Scan for the cell matching the given text and deliver its [x, y] coordinate at center. 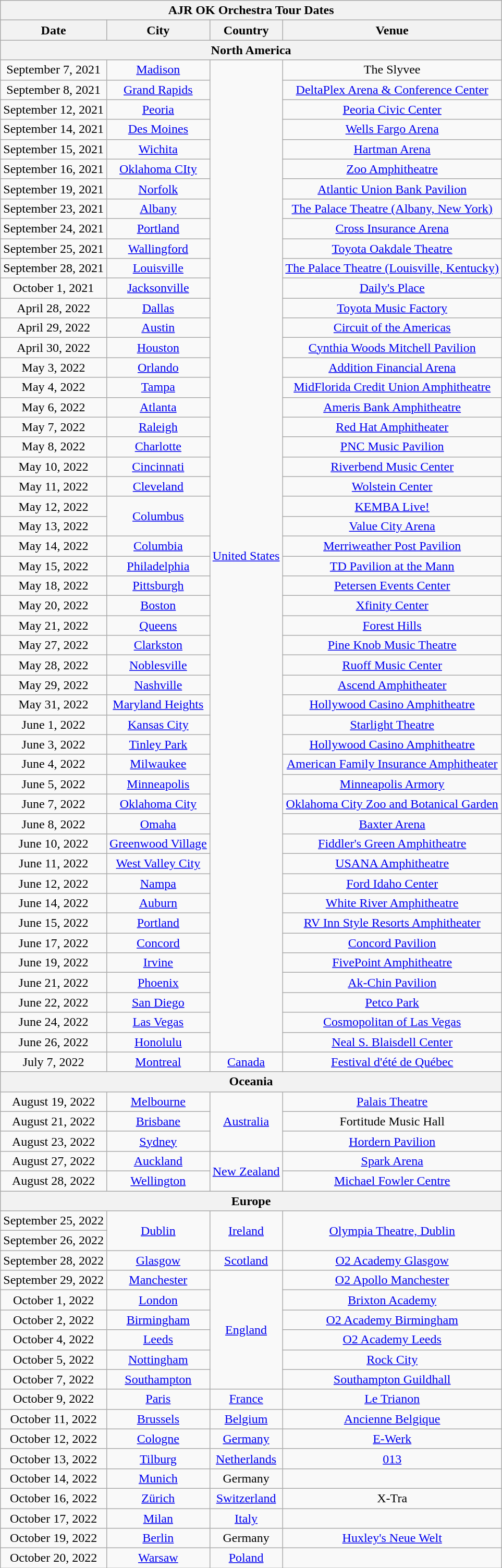
June 10, 2022 [54, 843]
June 17, 2022 [54, 943]
Cincinnati [158, 467]
England [246, 1330]
West Valley City [158, 863]
Forest Hills [392, 626]
May 21, 2022 [54, 626]
Leeds [158, 1340]
Peoria Civic Center [392, 109]
August 23, 2022 [54, 1141]
April 30, 2022 [54, 348]
Oklahoma City Zoo and Botanical Garden [392, 804]
Starlight Theatre [392, 725]
Concord [158, 943]
June 3, 2022 [54, 744]
May 4, 2022 [54, 387]
September 12, 2021 [54, 109]
American Family Insurance Amphitheater [392, 764]
Auckland [158, 1161]
White River Amphitheatre [392, 903]
Scotland [246, 1260]
October 14, 2022 [54, 1478]
Melbourne [158, 1101]
Toyota Oakdale Theatre [392, 249]
May 29, 2022 [54, 685]
October 1, 2021 [54, 288]
May 15, 2022 [54, 566]
Brixton Academy [392, 1300]
Brussels [158, 1419]
United States [246, 556]
Irvine [158, 963]
Atlantic Union Bank Pavilion [392, 189]
September 29, 2022 [54, 1280]
Zoo Amphitheatre [392, 169]
Ancienne Belgique [392, 1419]
September 7, 2021 [54, 70]
Birmingham [158, 1320]
October 5, 2022 [54, 1359]
Cologne [158, 1439]
Addition Financial Arena [392, 367]
September 15, 2021 [54, 149]
San Diego [158, 1002]
Nottingham [158, 1359]
Queens [158, 626]
Philadelphia [158, 566]
September 28, 2021 [54, 268]
June 7, 2022 [54, 804]
Cynthia Woods Mitchell Pavilion [392, 348]
Tilburg [158, 1459]
Austin [158, 328]
Minneapolis [158, 784]
Manchester [158, 1280]
Peoria [158, 109]
June 8, 2022 [54, 824]
Warsaw [158, 1558]
Las Vegas [158, 1022]
June 11, 2022 [54, 863]
Olympia Theatre, Dublin [392, 1231]
USANA Amphitheatre [392, 863]
April 28, 2022 [54, 308]
Baxter Arena [392, 824]
X-Tra [392, 1498]
Wichita [158, 149]
June 21, 2022 [54, 983]
Canada [246, 1062]
Pittsburgh [158, 586]
O2 Academy Leeds [392, 1340]
Concord Pavilion [392, 943]
FivePoint Amphitheatre [392, 963]
October 19, 2022 [54, 1538]
Europe [251, 1200]
September 28, 2022 [54, 1260]
Cleveland [158, 486]
Zürich [158, 1498]
Columbus [158, 516]
Michael Fowler Centre [392, 1181]
Venue [392, 30]
Merriweather Post Pavilion [392, 546]
Petco Park [392, 1002]
Tampa [158, 387]
MidFlorida Credit Union Amphitheatre [392, 387]
October 17, 2022 [54, 1518]
Cosmopolitan of Las Vegas [392, 1022]
O2 Academy Birmingham [392, 1320]
Boston [158, 606]
Circuit of the Americas [392, 328]
Auburn [158, 903]
Daily's Place [392, 288]
Madison [158, 70]
October 11, 2022 [54, 1419]
May 6, 2022 [54, 407]
Grand Rapids [158, 90]
City [158, 30]
September 24, 2021 [54, 228]
Dublin [158, 1231]
Switzerland [246, 1498]
Ireland [246, 1231]
Ameris Bank Amphitheatre [392, 407]
June 12, 2022 [54, 884]
May 8, 2022 [54, 447]
June 15, 2022 [54, 923]
Riverbend Music Center [392, 467]
September 19, 2021 [54, 189]
Southampton [158, 1379]
Atlanta [158, 407]
June 5, 2022 [54, 784]
Houston [158, 348]
May 28, 2022 [54, 665]
Oklahoma City [158, 804]
Omaha [158, 824]
Red Hat Amphitheater [392, 427]
E-Werk [392, 1439]
Netherlands [246, 1459]
Orlando [158, 367]
Munich [158, 1478]
Neal S. Blaisdell Center [392, 1042]
Des Moines [158, 129]
Ruoff Music Center [392, 665]
Wells Fargo Arena [392, 129]
Paris [158, 1399]
North America [251, 50]
Berlin [158, 1538]
Minneapolis Armory [392, 784]
Australia [246, 1121]
RV Inn Style Resorts Amphitheater [392, 923]
O2 Academy Glasgow [392, 1260]
Huxley's Neue Welt [392, 1538]
O2 Apollo Manchester [392, 1280]
Festival d'été de Québec [392, 1062]
Clarkston [158, 645]
October 12, 2022 [54, 1439]
Norfolk [158, 189]
May 12, 2022 [54, 506]
October 1, 2022 [54, 1300]
Hartman Arena [392, 149]
Sydney [158, 1141]
DeltaPlex Arena & Conference Center [392, 90]
June 1, 2022 [54, 725]
September 23, 2021 [54, 209]
Nampa [158, 884]
May 31, 2022 [54, 705]
May 13, 2022 [54, 526]
Maryland Heights [158, 705]
Poland [246, 1558]
October 20, 2022 [54, 1558]
The Palace Theatre (Albany, New York) [392, 209]
013 [392, 1459]
Phoenix [158, 983]
The Slyvee [392, 70]
Kansas City [158, 725]
Rock City [392, 1359]
Columbia [158, 546]
September 25, 2021 [54, 249]
June 14, 2022 [54, 903]
Raleigh [158, 427]
Montreal [158, 1062]
April 29, 2022 [54, 328]
Glasgow [158, 1260]
June 22, 2022 [54, 1002]
May 3, 2022 [54, 367]
October 16, 2022 [54, 1498]
Petersen Events Center [392, 586]
Pine Knob Music Theatre [392, 645]
Palais Theatre [392, 1101]
May 20, 2022 [54, 606]
Milwaukee [158, 764]
Louisville [158, 268]
Italy [246, 1518]
Wolstein Center [392, 486]
Noblesville [158, 665]
Country [246, 30]
Ford Idaho Center [392, 884]
Nashville [158, 685]
August 27, 2022 [54, 1161]
Value City Arena [392, 526]
Oceania [251, 1082]
May 7, 2022 [54, 427]
Albany [158, 209]
Le Trianon [392, 1399]
Xfinity Center [392, 606]
Fiddler's Green Amphitheatre [392, 843]
October 13, 2022 [54, 1459]
Cross Insurance Arena [392, 228]
Brisbane [158, 1121]
August 21, 2022 [54, 1121]
The Palace Theatre (Louisville, Kentucky) [392, 268]
September 16, 2021 [54, 169]
Date [54, 30]
Charlotte [158, 447]
May 14, 2022 [54, 546]
Spark Arena [392, 1161]
October 4, 2022 [54, 1340]
Jacksonville [158, 288]
Southampton Guildhall [392, 1379]
London [158, 1300]
May 11, 2022 [54, 486]
June 4, 2022 [54, 764]
May 10, 2022 [54, 467]
PNC Music Pavilion [392, 447]
October 7, 2022 [54, 1379]
August 28, 2022 [54, 1181]
Toyota Music Factory [392, 308]
Dallas [158, 308]
Greenwood Village [158, 843]
May 27, 2022 [54, 645]
Oklahoma CIty [158, 169]
September 25, 2022 [54, 1221]
October 9, 2022 [54, 1399]
September 8, 2021 [54, 90]
September 14, 2021 [54, 129]
AJR OK Orchestra Tour Dates [251, 10]
Ak-Chin Pavilion [392, 983]
August 19, 2022 [54, 1101]
New Zealand [246, 1171]
Honolulu [158, 1042]
KEMBA Live! [392, 506]
Wallingford [158, 249]
June 26, 2022 [54, 1042]
Tinley Park [158, 744]
Milan [158, 1518]
Belgium [246, 1419]
France [246, 1399]
June 24, 2022 [54, 1022]
October 2, 2022 [54, 1320]
Wellington [158, 1181]
June 19, 2022 [54, 963]
July 7, 2022 [54, 1062]
September 26, 2022 [54, 1241]
TD Pavilion at the Mann [392, 566]
Fortitude Music Hall [392, 1121]
May 18, 2022 [54, 586]
Ascend Amphitheater [392, 685]
Hordern Pavilion [392, 1141]
